Extract the (x, y) coordinate from the center of the cell holding the provided text.  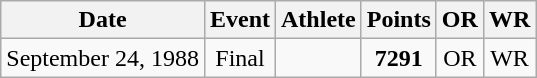
September 24, 1988 (103, 58)
Final (240, 58)
Points (398, 20)
Athlete (319, 20)
Date (103, 20)
7291 (398, 58)
Event (240, 20)
